Output the (x, y) coordinate of the center of the cell containing the given text.  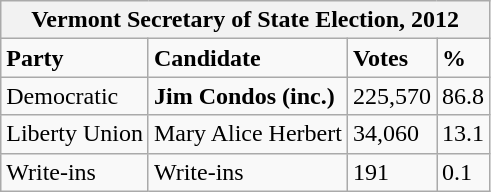
Vermont Secretary of State Election, 2012 (246, 20)
225,570 (392, 96)
% (462, 58)
34,060 (392, 134)
Democratic (75, 96)
13.1 (462, 134)
Candidate (248, 58)
0.1 (462, 172)
86.8 (462, 96)
Liberty Union (75, 134)
Votes (392, 58)
Jim Condos (inc.) (248, 96)
Mary Alice Herbert (248, 134)
Party (75, 58)
191 (392, 172)
